Determine the (x, y) coordinate at the center of the cell enclosing the given text.  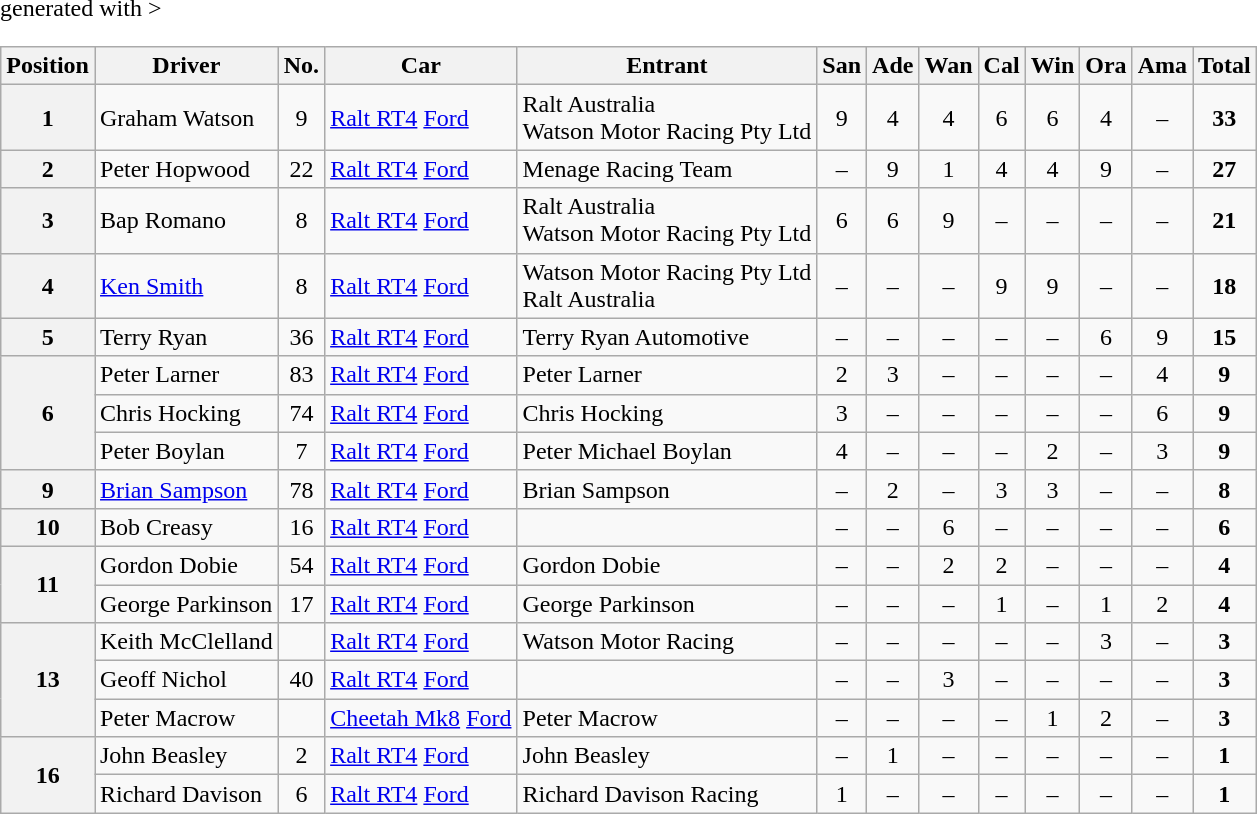
18 (1225, 286)
Keith McClelland (186, 642)
15 (1225, 337)
5 (48, 337)
Cheetah Mk8 Ford (421, 718)
Richard Davison Racing (667, 794)
21 (1225, 220)
13 (48, 680)
10 (48, 527)
Peter Boylan (186, 451)
Terry Ryan (186, 337)
Watson Motor Racing (667, 642)
36 (301, 337)
Bap Romano (186, 220)
Geoff Nichol (186, 680)
83 (301, 375)
40 (301, 680)
78 (301, 489)
Ade (893, 66)
Watson Motor Racing Pty Ltd Ralt Australia (667, 286)
Terry Ryan Automotive (667, 337)
Driver (186, 66)
Ora (1106, 66)
Ama (1162, 66)
Win (1052, 66)
Bob Creasy (186, 527)
Entrant (667, 66)
74 (301, 413)
22 (301, 169)
Peter Michael Boylan (667, 451)
San (842, 66)
Ken Smith (186, 286)
27 (1225, 169)
11 (48, 584)
Position (48, 66)
No. (301, 66)
54 (301, 565)
Total (1225, 66)
Cal (1002, 66)
33 (1225, 118)
Graham Watson (186, 118)
Wan (948, 66)
Peter Hopwood (186, 169)
Menage Racing Team (667, 169)
17 (301, 603)
Car (421, 66)
7 (301, 451)
Richard Davison (186, 794)
